Capture the cell that displays the provided text and extract its (x, y) central coordinate. 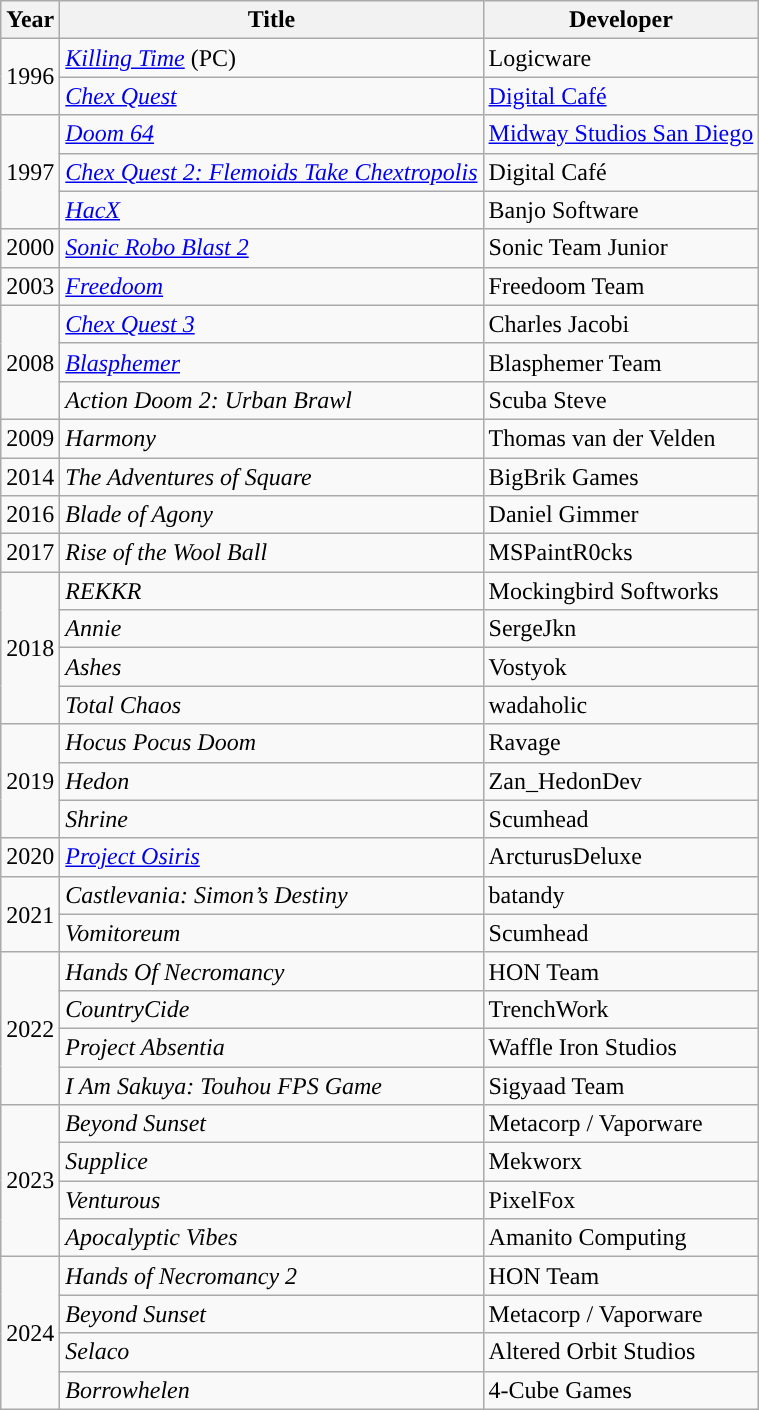
I Am Sakuya: Touhou FPS Game (272, 1085)
Borrowhelen (272, 1390)
Hands Of Necromancy (272, 971)
MSPaintR0cks (621, 553)
Waffle Iron Studios (621, 1047)
Banjo Software (621, 210)
TrenchWork (621, 1009)
Castlevania: Simon’s Destiny (272, 895)
Rise of the Wool Ball (272, 553)
wadaholic (621, 705)
Developer (621, 20)
BigBrik Games (621, 477)
Charles Jacobi (621, 324)
2019 (30, 781)
Hands of Necromancy 2 (272, 1276)
Amanito Computing (621, 1238)
Sonic Robo Blast 2 (272, 248)
Doom 64 (272, 134)
2000 (30, 248)
1997 (30, 172)
REKKR (272, 591)
2023 (30, 1181)
ArcturusDeluxe (621, 857)
HacX (272, 210)
Action Doom 2: Urban Brawl (272, 400)
Chex Quest 3 (272, 324)
2021 (30, 914)
Shrine (272, 819)
Venturous (272, 1200)
Project Osiris (272, 857)
Vostyok (621, 667)
The Adventures of Square (272, 477)
Freedoom Team (621, 286)
2024 (30, 1333)
Midway Studios San Diego (621, 134)
1996 (30, 77)
Project Absentia (272, 1047)
Mekworx (621, 1162)
SergeJkn (621, 629)
Supplice (272, 1162)
Annie (272, 629)
Vomitoreum (272, 933)
Thomas van der Velden (621, 438)
Selaco (272, 1352)
4-Cube Games (621, 1390)
Total Chaos (272, 705)
2016 (30, 515)
2003 (30, 286)
2009 (30, 438)
Hedon (272, 781)
Ashes (272, 667)
Apocalyptic Vibes (272, 1238)
Blasphemer Team (621, 362)
CountryCide (272, 1009)
Chex Quest (272, 96)
Zan_HedonDev (621, 781)
Year (30, 20)
Daniel Gimmer (621, 515)
Logicware (621, 58)
2008 (30, 362)
batandy (621, 895)
2018 (30, 648)
Title (272, 20)
Sonic Team Junior (621, 248)
Blasphemer (272, 362)
PixelFox (621, 1200)
Harmony (272, 438)
Ravage (621, 743)
2020 (30, 857)
Chex Quest 2: Flemoids Take Chextropolis (272, 172)
Scuba Steve (621, 400)
2022 (30, 1028)
Mockingbird Softworks (621, 591)
Sigyaad Team (621, 1085)
2017 (30, 553)
Freedoom (272, 286)
Blade of Agony (272, 515)
Altered Orbit Studios (621, 1352)
2014 (30, 477)
Killing Time (PC) (272, 58)
Hocus Pocus Doom (272, 743)
